Identify which cell holds the provided text, then report its [x, y] central coordinate. 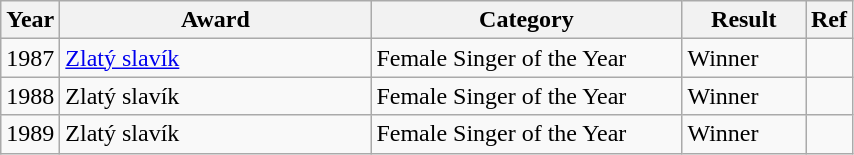
1989 [30, 134]
Ref [830, 20]
Year [30, 20]
Award [216, 20]
Result [744, 20]
Category [526, 20]
1987 [30, 58]
1988 [30, 96]
